Provide the (X, Y) coordinate of the cell's center where the given text is located.  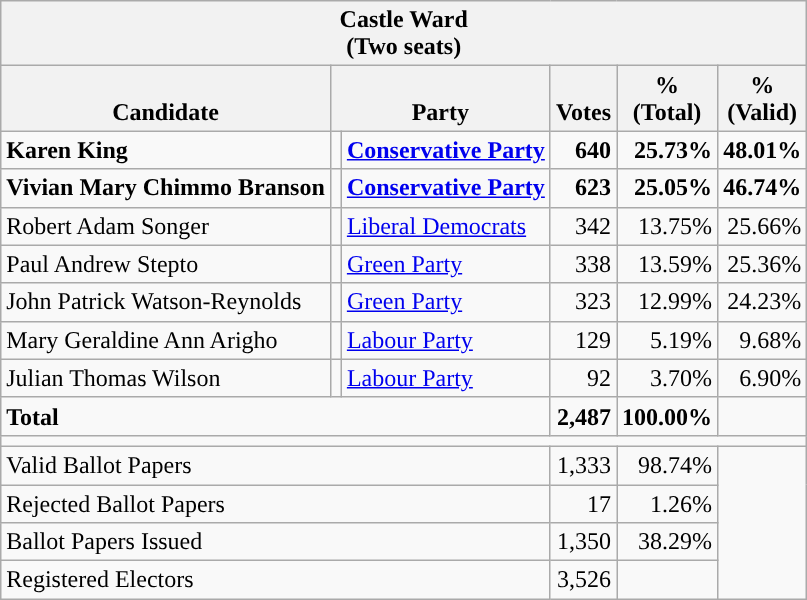
24.23% (762, 302)
Registered Electors (276, 580)
1,350 (583, 542)
25.05% (668, 188)
92 (583, 378)
25.66% (762, 226)
17 (583, 503)
%(Total) (668, 98)
Ballot Papers Issued (276, 542)
100.00% (668, 416)
98.74% (668, 465)
3.70% (668, 378)
323 (583, 302)
Karen King (166, 150)
Paul Andrew Stepto (166, 264)
Party (440, 98)
%(Valid) (762, 98)
Robert Adam Songer (166, 226)
Vivian Mary Chimmo Branson (166, 188)
3,526 (583, 580)
640 (583, 150)
13.59% (668, 264)
13.75% (668, 226)
623 (583, 188)
342 (583, 226)
48.01% (762, 150)
6.90% (762, 378)
46.74% (762, 188)
1.26% (668, 503)
338 (583, 264)
2,487 (583, 416)
Mary Geraldine Ann Arigho (166, 340)
Total (276, 416)
5.19% (668, 340)
38.29% (668, 542)
Julian Thomas Wilson (166, 378)
1,333 (583, 465)
Liberal Democrats (446, 226)
Castle Ward(Two seats) (404, 34)
Votes (583, 98)
12.99% (668, 302)
Rejected Ballot Papers (276, 503)
Candidate (166, 98)
129 (583, 340)
25.36% (762, 264)
Valid Ballot Papers (276, 465)
John Patrick Watson-Reynolds (166, 302)
25.73% (668, 150)
9.68% (762, 340)
